Find where the given text appears and provide that cell's center as [x, y] coordinate. 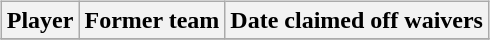
Date claimed off waivers [357, 20]
Former team [152, 20]
Player [40, 20]
